Output the [x, y] coordinate of the center of the cell containing the given text.  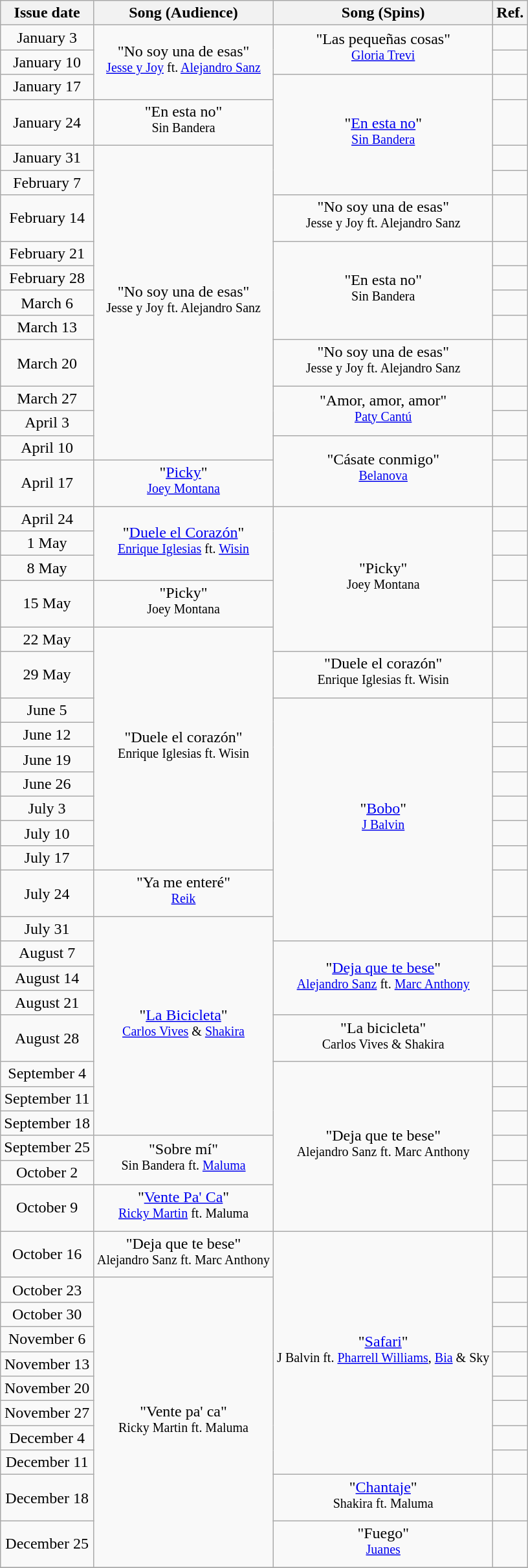
29 May [47, 675]
April 3 [47, 423]
October 30 [47, 1314]
July 10 [47, 833]
1 May [47, 543]
November 6 [47, 1339]
Ref. [510, 13]
Song (Spins) [383, 13]
January 31 [47, 158]
"Amor, amor, amor"Paty Cantú [383, 411]
April 24 [47, 519]
"La Bicicleta"Carlos Vives & Shakira [183, 1026]
June 19 [47, 759]
June 12 [47, 734]
"Fuego"Juanes [383, 1544]
June 5 [47, 710]
October 16 [47, 1255]
"La bicicleta"Carlos Vives & Shakira [383, 1038]
"Vente pa' ca"Ricky Martin ft. Maluma [183, 1422]
8 May [47, 568]
July 3 [47, 808]
"Chantaje"Shakira ft. Maluma [383, 1498]
"Safari"J Balvin ft. Pharrell Williams, Bia & Sky [383, 1353]
"Sobre mí"Sin Bandera ft. Maluma [183, 1160]
December 4 [47, 1438]
September 18 [47, 1123]
October 23 [47, 1290]
March 13 [47, 327]
October 9 [47, 1208]
July 24 [47, 894]
November 20 [47, 1389]
December 18 [47, 1498]
September 11 [47, 1098]
February 7 [47, 183]
April 17 [47, 483]
November 27 [47, 1413]
April 10 [47, 448]
March 27 [47, 398]
July 31 [47, 929]
Issue date [47, 13]
March 6 [47, 302]
Song (Audience) [183, 13]
"Duele el Corazón"Enrique Iglesias ft. Wisin [183, 543]
September 4 [47, 1074]
January 10 [47, 62]
August 21 [47, 1003]
"Cásate conmigo"Belanova [383, 471]
November 13 [47, 1364]
January 24 [47, 122]
March 20 [47, 363]
December 11 [47, 1462]
February 14 [47, 218]
February 28 [47, 278]
September 25 [47, 1148]
January 3 [47, 38]
22 May [47, 639]
August 7 [47, 953]
"Vente Pa' Ca"Ricky Martin ft. Maluma [183, 1208]
January 17 [47, 87]
October 2 [47, 1172]
August 14 [47, 978]
June 26 [47, 784]
February 21 [47, 253]
"Ya me enteré"Reik [183, 894]
August 28 [47, 1038]
December 25 [47, 1544]
"Las pequeñas cosas"Gloria Trevi [383, 50]
"Bobo"J Balvin [383, 819]
15 May [47, 604]
July 17 [47, 858]
